Find where the given text appears and provide that cell's center as [x, y] coordinate. 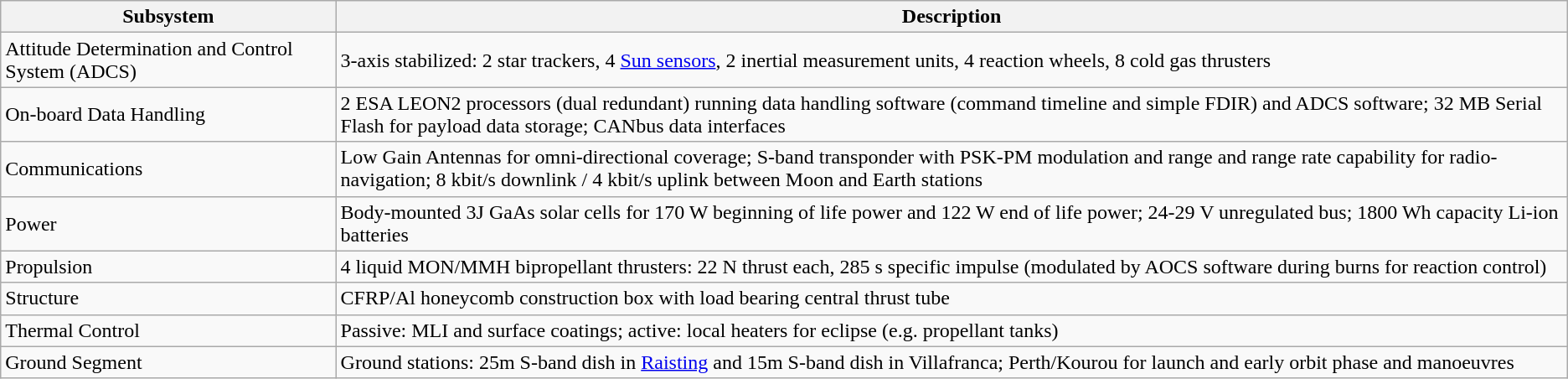
3-axis stabilized: 2 star trackers, 4 Sun sensors, 2 inertial measurement units, 4 reaction wheels, 8 cold gas thrusters [952, 60]
Description [952, 17]
4 liquid MON/MMH bipropellant thrusters: 22 N thrust each, 285 s specific impulse (modulated by AOCS software during burns for reaction control) [952, 267]
CFRP/Al honeycomb construction box with load bearing central thrust tube [952, 299]
Structure [168, 299]
Power [168, 223]
Subsystem [168, 17]
Attitude Determination and Control System (ADCS) [168, 60]
Propulsion [168, 267]
Passive: MLI and surface coatings; active: local heaters for eclipse (e.g. propellant tanks) [952, 330]
Ground Segment [168, 362]
On-board Data Handling [168, 114]
Ground stations: 25m S-band dish in Raisting and 15m S-band dish in Villafranca; Perth/Kourou for launch and early orbit phase and manoeuvres [952, 362]
Thermal Control [168, 330]
Communications [168, 169]
